Scan for the cell matching the given text and deliver its [x, y] coordinate at center. 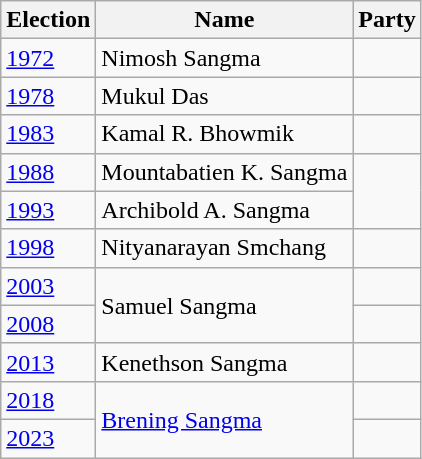
Mukul Das [224, 96]
2013 [48, 362]
2023 [48, 438]
1993 [48, 210]
2008 [48, 324]
2003 [48, 286]
Brening Sangma [224, 419]
Nimosh Sangma [224, 58]
Party [387, 20]
Archibold A. Sangma [224, 210]
Nityanarayan Smchang [224, 248]
Samuel Sangma [224, 305]
2018 [48, 400]
Name [224, 20]
Election [48, 20]
Kamal R. Bhowmik [224, 134]
Kenethson Sangma [224, 362]
1983 [48, 134]
1972 [48, 58]
1988 [48, 172]
1998 [48, 248]
Mountabatien K. Sangma [224, 172]
1978 [48, 96]
